Find where the given text appears and provide that cell's center as (x, y) coordinate. 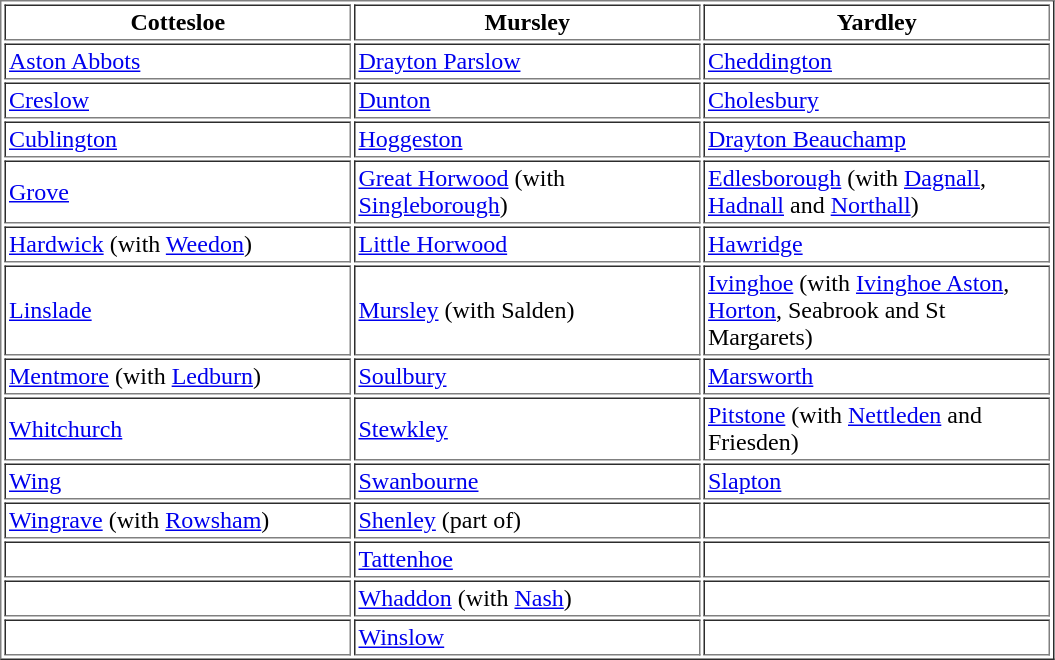
Stewkley (527, 430)
Mursley (527, 22)
Hoggeston (527, 140)
Tattenhoe (527, 560)
Hawridge (877, 244)
Yardley (877, 22)
Soulbury (527, 376)
Wingrave (with Rowsham) (177, 520)
Mursley (with Salden) (527, 311)
Slapton (877, 482)
Aston Abbots (177, 62)
Whitchurch (177, 430)
Drayton Parslow (527, 62)
Shenley (part of) (527, 520)
Great Horwood (with Singleborough) (527, 192)
Edlesborough (with Dagnall, Hadnall and Northall) (877, 192)
Ivinghoe (with Ivinghoe Aston, Horton, Seabrook and St Margarets) (877, 311)
Whaddon (with Nash) (527, 598)
Winslow (527, 638)
Pitstone (with Nettleden and Friesden) (877, 430)
Wing (177, 482)
Grove (177, 192)
Cublington (177, 140)
Drayton Beauchamp (877, 140)
Linslade (177, 311)
Cheddington (877, 62)
Hardwick (with Weedon) (177, 244)
Dunton (527, 100)
Swanbourne (527, 482)
Mentmore (with Ledburn) (177, 376)
Cholesbury (877, 100)
Creslow (177, 100)
Cottesloe (177, 22)
Marsworth (877, 376)
Little Horwood (527, 244)
